Scan for the cell matching the given text and deliver its [X, Y] coordinate at center. 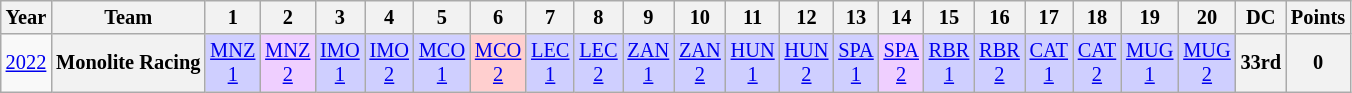
6 [498, 17]
LEC2 [598, 63]
12 [807, 17]
1 [232, 17]
ZAN1 [648, 63]
19 [1150, 17]
16 [999, 17]
SPA1 [856, 63]
20 [1206, 17]
18 [1097, 17]
13 [856, 17]
14 [902, 17]
5 [442, 17]
15 [949, 17]
SPA2 [902, 63]
MNZ1 [232, 63]
11 [753, 17]
HUN1 [753, 63]
HUN2 [807, 63]
9 [648, 17]
7 [550, 17]
RBR1 [949, 63]
17 [1049, 17]
3 [340, 17]
RBR2 [999, 63]
MCO2 [498, 63]
ZAN2 [700, 63]
MCO1 [442, 63]
IMO1 [340, 63]
Monolite Racing [128, 63]
4 [390, 17]
2022 [26, 63]
CAT1 [1049, 63]
MUG1 [1150, 63]
LEC1 [550, 63]
2 [288, 17]
CAT2 [1097, 63]
Year [26, 17]
IMO2 [390, 63]
MUG2 [1206, 63]
10 [700, 17]
MNZ2 [288, 63]
0 [1318, 63]
8 [598, 17]
Points [1318, 17]
33rd [1261, 63]
Team [128, 17]
DC [1261, 17]
